Search for the cell housing the specified text and yield its (X, Y) center coordinate. 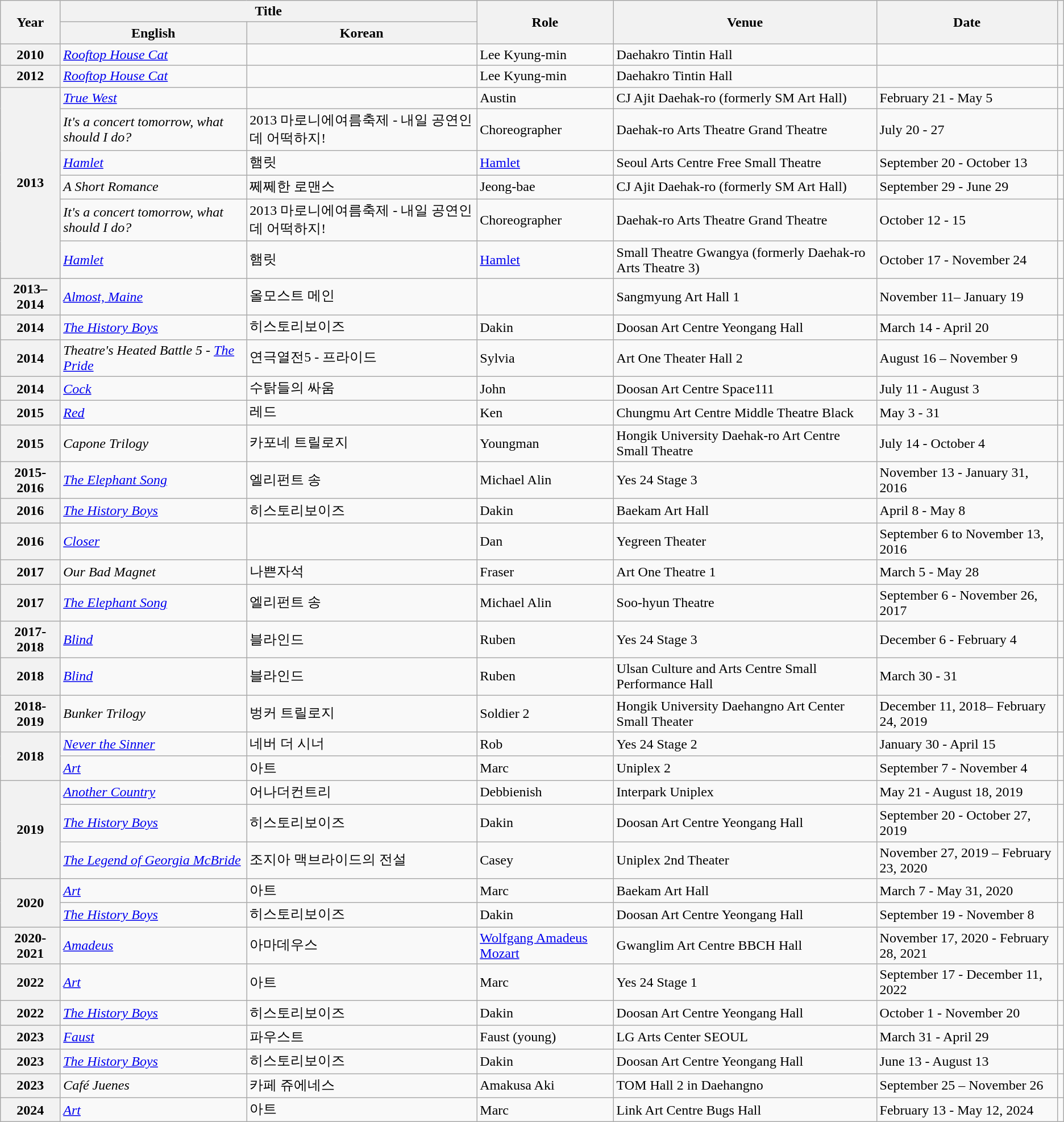
파우스트 (361, 1037)
July 14 - October 4 (967, 443)
수탉들의 싸움 (361, 389)
어나더컨트리 (361, 792)
Bunker Trilogy (153, 714)
Title (268, 11)
Amakusa Aki (545, 1086)
2024 (31, 1109)
Never the Sinner (153, 745)
Casey (545, 859)
September 20 - October 13 (967, 163)
벙커 트릴로지 (361, 714)
카포네 트릴로지 (361, 443)
July 11 - August 3 (967, 389)
A Short Romance (153, 188)
May 3 - 31 (967, 413)
October 12 - 15 (967, 220)
2019 (31, 830)
아마데우스 (361, 946)
Fraser (545, 572)
Closer (153, 541)
Interpark Uniplex (745, 792)
Small Theatre Gwangya (formerly Daehak-ro Arts Theatre 3) (745, 259)
September 19 - November 8 (967, 915)
Our Bad Magnet (153, 572)
True West (153, 98)
Uniplex 2 (745, 768)
Link Art Centre Bugs Hall (745, 1109)
올모스트 메인 (361, 297)
October 1 - November 20 (967, 1013)
2020-2021 (31, 946)
2010 (31, 55)
November 13 - January 31, 2016 (967, 480)
December 11, 2018– February 24, 2019 (967, 714)
Faust (young) (545, 1037)
March 30 - 31 (967, 676)
LG Arts Center SEOUL (745, 1037)
네버 더 시너 (361, 745)
Amadeus (153, 946)
연극열전5 - 프라이드 (361, 358)
Art One Theatre 1 (745, 572)
February 13 - May 12, 2024 (967, 1109)
October 17 - November 24 (967, 259)
August 16 – November 9 (967, 358)
Art One Theater Hall 2 (745, 358)
May 21 - August 18, 2019 (967, 792)
Yes 24 Stage 1 (745, 982)
March 5 - May 28 (967, 572)
March 7 - May 31, 2020 (967, 891)
2015-2016 (31, 480)
Café Juenes (153, 1086)
나쁜자석 (361, 572)
2020 (31, 903)
April 8 - May 8 (967, 510)
쩨쩨한 로맨스 (361, 188)
December 6 - February 4 (967, 640)
Cock (153, 389)
Venue (745, 22)
John (545, 389)
Faust (153, 1037)
Soo-hyun Theatre (745, 602)
November 27, 2019 – February 23, 2020 (967, 859)
Korean (361, 33)
Capone Trilogy (153, 443)
조지아 맥브라이드의 전설 (361, 859)
September 17 - December 11, 2022 (967, 982)
2018-2019 (31, 714)
2012 (31, 76)
Youngman (545, 443)
Year (31, 22)
Hongik University Daehangno Art Center Small Theater (745, 714)
Rob (545, 745)
November 11– January 19 (967, 297)
Ken (545, 413)
Doosan Art Centre Space111 (745, 389)
Soldier 2 (545, 714)
Gwanglim Art Centre BBCH Hall (745, 946)
레드 (361, 413)
November 17, 2020 - February 28, 2021 (967, 946)
Chungmu Art Centre Middle Theatre Black (745, 413)
Theatre's Heated Battle 5 - The Pride (153, 358)
March 14 - April 20 (967, 327)
TOM Hall 2 in Daehangno (745, 1086)
2013 (31, 182)
Date (967, 22)
Ulsan Culture and Arts Centre Small Performance Hall (745, 676)
Jeong-bae (545, 188)
2013–2014 (31, 297)
September 6 to November 13, 2016 (967, 541)
June 13 - August 13 (967, 1062)
Wolfgang Amadeus Mozart (545, 946)
English (153, 33)
Debbienish (545, 792)
September 25 – November 26 (967, 1086)
Hongik University Daehak-ro Art Centre Small Theatre (745, 443)
Sangmyung Art Hall 1 (745, 297)
카페 쥬에네스 (361, 1086)
July 20 - 27 (967, 130)
September 29 - June 29 (967, 188)
Red (153, 413)
Yegreen Theater (745, 541)
Sylvia (545, 358)
September 6 - November 26, 2017 (967, 602)
January 30 - April 15 (967, 745)
Uniplex 2nd Theater (745, 859)
September 20 - October 27, 2019 (967, 823)
March 31 - April 29 (967, 1037)
The Legend of Georgia McBride (153, 859)
Almost, Maine (153, 297)
Seoul Arts Centre Free Small Theatre (745, 163)
2017-2018 (31, 640)
Dan (545, 541)
Yes 24 Stage 2 (745, 745)
Austin (545, 98)
Another Country (153, 792)
February 21 - May 5 (967, 98)
September 7 - November 4 (967, 768)
Role (545, 22)
